Return the [x, y] coordinate for the center point of the cell that contains the specified text.  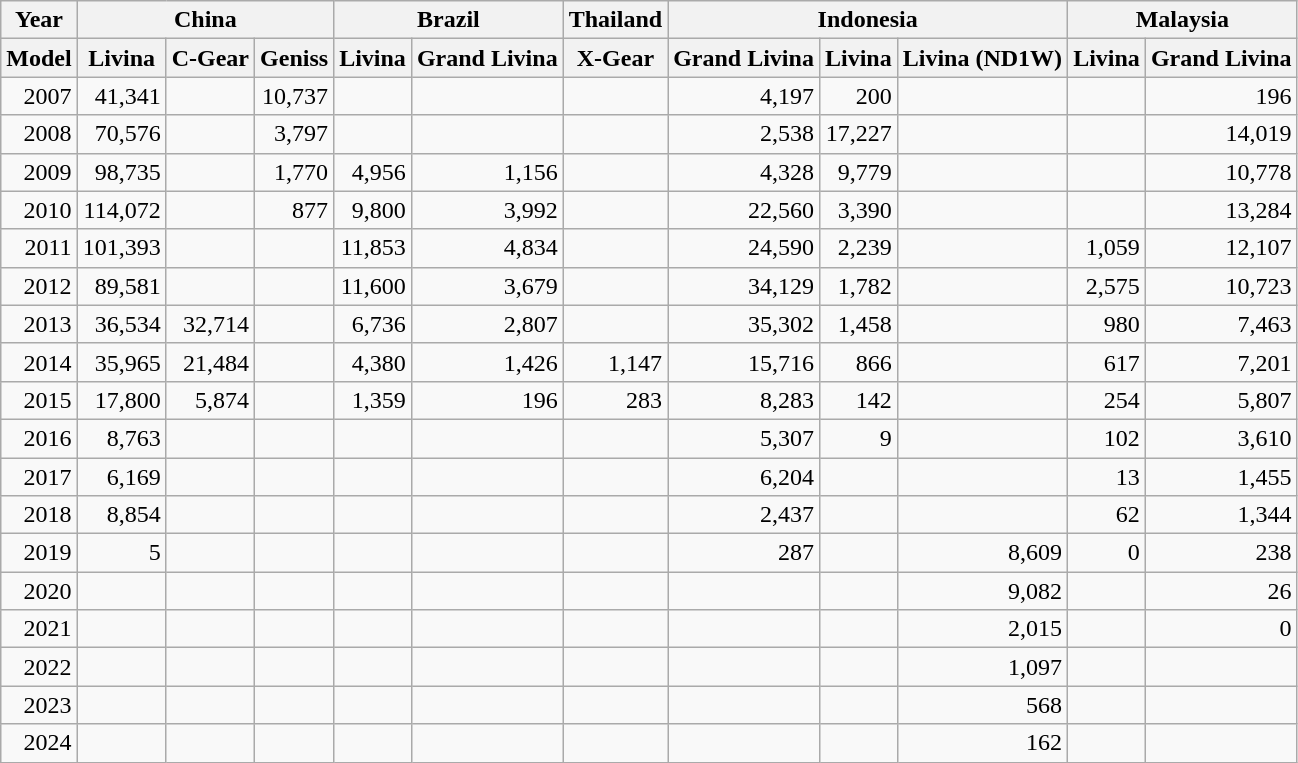
1,455 [1221, 477]
Indonesia [868, 20]
3,390 [858, 210]
26 [1221, 591]
1,156 [487, 172]
2,239 [858, 248]
2007 [39, 96]
980 [1107, 324]
1,426 [487, 362]
866 [858, 362]
2022 [39, 667]
2,015 [982, 629]
2,437 [744, 515]
283 [615, 400]
98,735 [122, 172]
4,834 [487, 248]
3,610 [1221, 438]
9 [858, 438]
6,736 [373, 324]
6,204 [744, 477]
877 [294, 210]
3,992 [487, 210]
617 [1107, 362]
China [205, 20]
102 [1107, 438]
287 [744, 553]
2018 [39, 515]
2,538 [744, 134]
238 [1221, 553]
3,679 [487, 286]
2017 [39, 477]
2021 [39, 629]
4,956 [373, 172]
5,874 [210, 400]
5 [122, 553]
4,380 [373, 362]
36,534 [122, 324]
Thailand [615, 20]
142 [858, 400]
1,458 [858, 324]
Malaysia [1183, 20]
14,019 [1221, 134]
32,714 [210, 324]
17,800 [122, 400]
10,737 [294, 96]
13,284 [1221, 210]
35,965 [122, 362]
4,197 [744, 96]
8,283 [744, 400]
4,328 [744, 172]
21,484 [210, 362]
22,560 [744, 210]
8,854 [122, 515]
10,723 [1221, 286]
9,800 [373, 210]
114,072 [122, 210]
2010 [39, 210]
2,807 [487, 324]
2019 [39, 553]
5,807 [1221, 400]
8,763 [122, 438]
2015 [39, 400]
2016 [39, 438]
11,853 [373, 248]
12,107 [1221, 248]
X-Gear [615, 58]
162 [982, 743]
62 [1107, 515]
13 [1107, 477]
Livina (ND1W) [982, 58]
568 [982, 705]
2008 [39, 134]
2012 [39, 286]
24,590 [744, 248]
3,797 [294, 134]
2013 [39, 324]
89,581 [122, 286]
7,201 [1221, 362]
7,463 [1221, 324]
2024 [39, 743]
Year [39, 20]
8,609 [982, 553]
1,059 [1107, 248]
101,393 [122, 248]
1,147 [615, 362]
35,302 [744, 324]
Geniss [294, 58]
34,129 [744, 286]
2009 [39, 172]
15,716 [744, 362]
11,600 [373, 286]
41,341 [122, 96]
1,344 [1221, 515]
2011 [39, 248]
70,576 [122, 134]
1,770 [294, 172]
Model [39, 58]
2020 [39, 591]
254 [1107, 400]
C-Gear [210, 58]
200 [858, 96]
1,097 [982, 667]
2023 [39, 705]
10,778 [1221, 172]
Brazil [449, 20]
9,082 [982, 591]
2,575 [1107, 286]
1,359 [373, 400]
17,227 [858, 134]
2014 [39, 362]
9,779 [858, 172]
1,782 [858, 286]
6,169 [122, 477]
5,307 [744, 438]
